Locate the cell with the specified text and output its (X, Y) center coordinate. 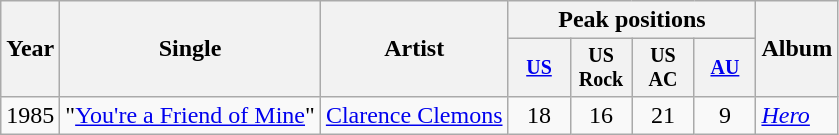
Clarence Clemons (414, 115)
18 (539, 115)
US Rock (601, 68)
9 (725, 115)
Peak positions (632, 20)
AU (725, 68)
US AC (663, 68)
"You're a Friend of Mine" (190, 115)
1985 (30, 115)
Artist (414, 49)
16 (601, 115)
Year (30, 49)
US (539, 68)
21 (663, 115)
Single (190, 49)
Album (797, 49)
Hero (797, 115)
